Return (X, Y) of the center of cell containing provided text 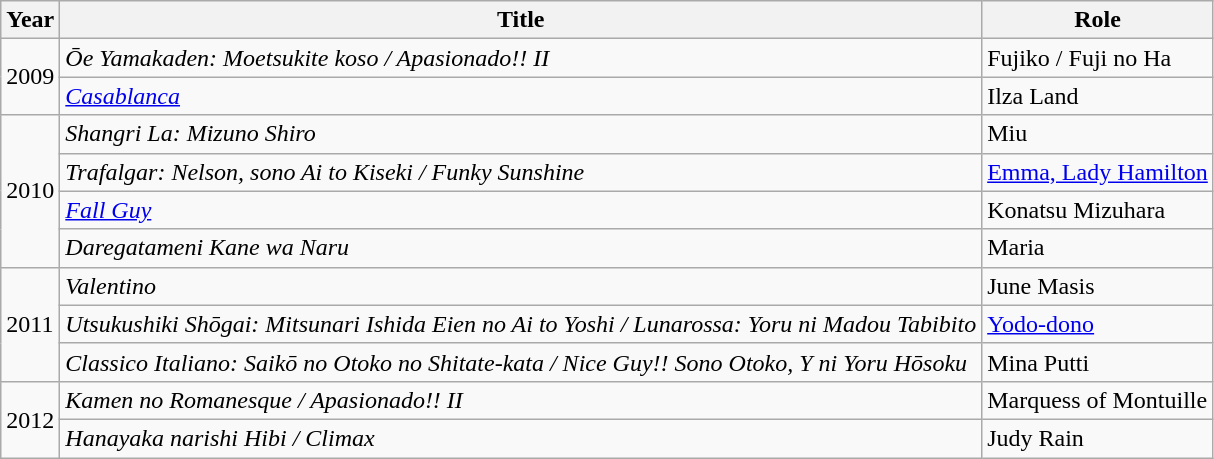
Classico Italiano: Saikō no Otoko no Shitate-kata / Nice Guy!! Sono Otoko, Y ni Yoru Hōsoku (521, 362)
Utsukushiki Shōgai: Mitsunari Ishida Eien no Ai to Yoshi / Lunarossa: Yoru ni Madou Tabibito (521, 324)
2010 (30, 191)
Kamen no Romanesque / Apasionado!! II (521, 400)
2009 (30, 77)
Maria (1098, 248)
Konatsu Mizuhara (1098, 210)
Judy Rain (1098, 438)
Daregatameni Kane wa Naru (521, 248)
Marquess of Montuille (1098, 400)
Valentino (521, 286)
Fujiko / Fuji no Ha (1098, 58)
Trafalgar: Nelson, sono Ai to Kiseki / Funky Sunshine (521, 172)
Casablanca (521, 96)
Ōe Yamakaden: Moetsukite koso / Apasionado!! II (521, 58)
Mina Putti (1098, 362)
2012 (30, 419)
Shangri La: Mizuno Shiro (521, 134)
Year (30, 20)
Miu (1098, 134)
Role (1098, 20)
Yodo-dono (1098, 324)
Fall Guy (521, 210)
2011 (30, 324)
Emma, Lady Hamilton (1098, 172)
Title (521, 20)
Hanayaka narishi Hibi / Climax (521, 438)
June Masis (1098, 286)
Ilza Land (1098, 96)
